Detect which cell encompasses the target text, then output its (x, y) center coordinate. 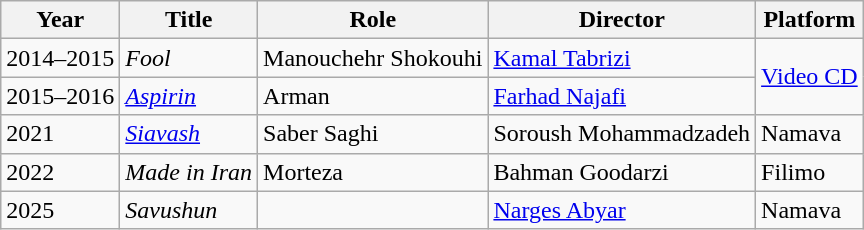
Title (189, 20)
Made in Iran (189, 172)
Manouchehr Shokouhi (373, 58)
Filimo (810, 172)
Saber Saghi (373, 134)
Narges Abyar (622, 210)
Savushun (189, 210)
2014–2015 (60, 58)
Farhad Najafi (622, 96)
Arman (373, 96)
2025 (60, 210)
Siavash (189, 134)
Soroush Mohammadzadeh (622, 134)
Year (60, 20)
Platform (810, 20)
2021 (60, 134)
Director (622, 20)
2015–2016 (60, 96)
Video CD (810, 77)
2022 (60, 172)
Bahman Goodarzi (622, 172)
Aspirin (189, 96)
Kamal Tabrizi (622, 58)
Fool (189, 58)
Role (373, 20)
Morteza (373, 172)
